Scan for the cell matching the given text and deliver its (X, Y) coordinate at center. 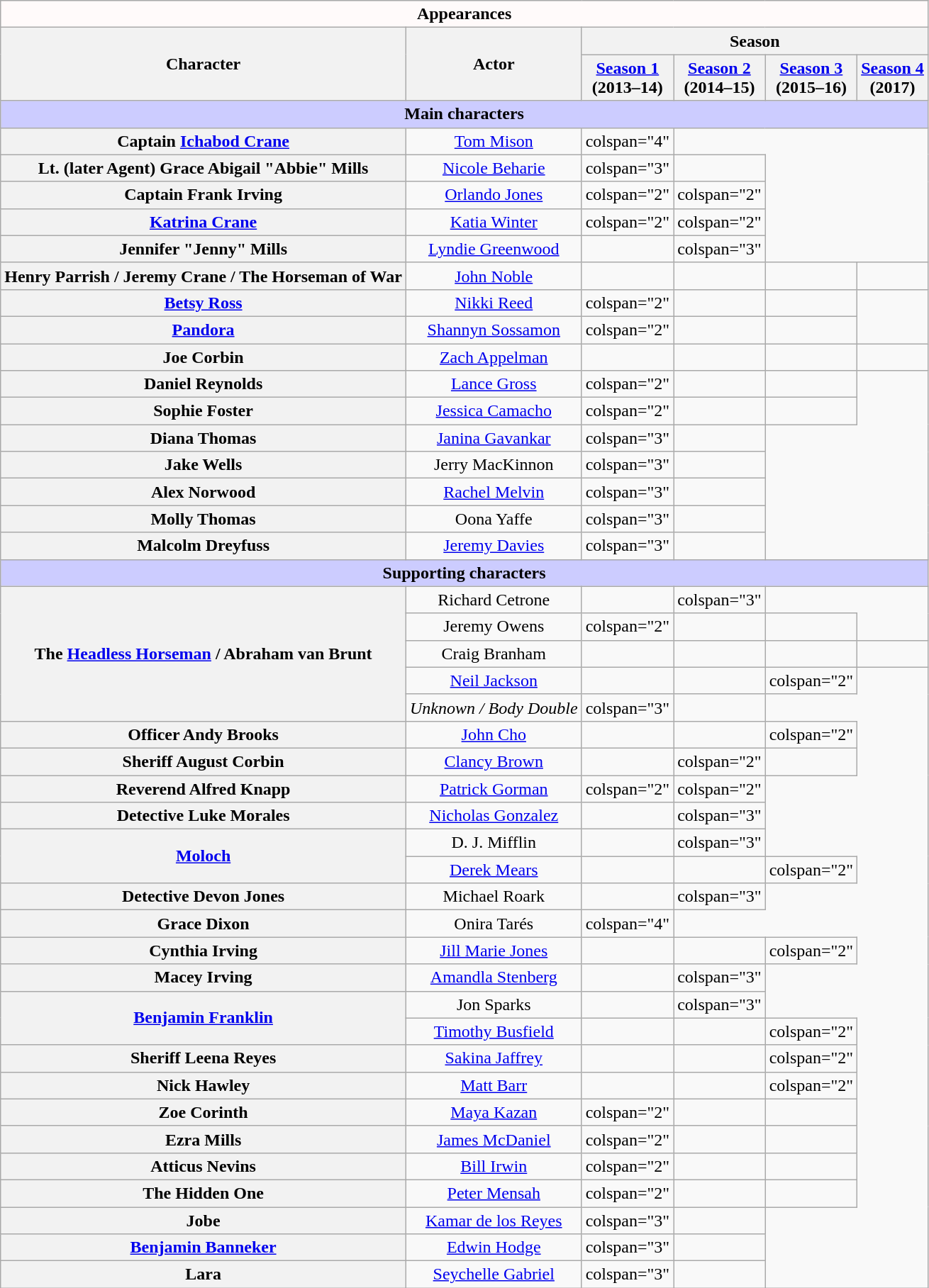
Character (204, 64)
Jeremy Davies (494, 546)
Lt. (later Agent) Grace Abigail "Abbie" Mills (204, 168)
Sophie Foster (204, 411)
Ezra Mills (204, 1139)
Grace Dixon (204, 924)
Katrina Crane (204, 222)
Neil Jackson (494, 681)
Richard Cetrone (494, 600)
Actor (494, 64)
Shannyn Sossamon (494, 330)
Daniel Reynolds (204, 384)
Clancy Brown (494, 761)
Zach Appelman (494, 357)
Lara (204, 1275)
Nicole Beharie (494, 168)
Benjamin Franklin (204, 1018)
Jon Sparks (494, 1004)
Nikki Reed (494, 303)
Onira Tarés (494, 924)
Unknown / Body Double (494, 707)
Officer Andy Brooks (204, 734)
Malcolm Dreyfuss (204, 546)
Peter Mensah (494, 1193)
Detective Devon Jones (204, 897)
Season 2(2014–15) (720, 78)
The Headless Horseman / Abraham van Brunt (204, 654)
Pandora (204, 330)
Zoe Corinth (204, 1112)
Captain Frank Irving (204, 195)
Molly Thomas (204, 519)
Craig Branham (494, 654)
Nicholas Gonzalez (494, 816)
Bill Irwin (494, 1166)
Jake Wells (204, 465)
John Noble (494, 276)
The Hidden One (204, 1193)
Main characters (464, 114)
D. J. Mifflin (494, 843)
Appearances (464, 14)
Maya Kazan (494, 1112)
Derek Mears (494, 870)
Michael Roark (494, 897)
Jessica Camacho (494, 411)
Captain Ichabod Crane (204, 141)
Moloch (204, 856)
Reverend Alfred Knapp (204, 789)
James McDaniel (494, 1139)
Sakina Jaffrey (494, 1058)
Joe Corbin (204, 357)
Timothy Busfield (494, 1031)
Orlando Jones (494, 195)
Season 4(2017) (893, 78)
Sheriff August Corbin (204, 761)
Janina Gavankar (494, 438)
Jennifer "Jenny" Mills (204, 249)
Jerry MacKinnon (494, 465)
Season 3(2015–16) (811, 78)
Supporting characters (464, 573)
Diana Thomas (204, 438)
Season (755, 41)
Season 1(2013–14) (628, 78)
Patrick Gorman (494, 789)
John Cho (494, 734)
Edwin Hodge (494, 1248)
Jill Marie Jones (494, 951)
Detective Luke Morales (204, 816)
Matt Barr (494, 1085)
Macey Irving (204, 978)
Alex Norwood (204, 492)
Nick Hawley (204, 1085)
Benjamin Banneker (204, 1248)
Rachel Melvin (494, 492)
Kamar de los Reyes (494, 1220)
Jeremy Owens (494, 627)
Oona Yaffe (494, 519)
Jobe (204, 1220)
Cynthia Irving (204, 951)
Amandla Stenberg (494, 978)
Lance Gross (494, 384)
Henry Parrish / Jeremy Crane / The Horseman of War (204, 276)
Sheriff Leena Reyes (204, 1058)
Tom Mison (494, 141)
Katia Winter (494, 222)
Atticus Nevins (204, 1166)
Betsy Ross (204, 303)
Seychelle Gabriel (494, 1275)
Lyndie Greenwood (494, 249)
